Provide the (x, y) coordinate of the cell's center where the given text is located.  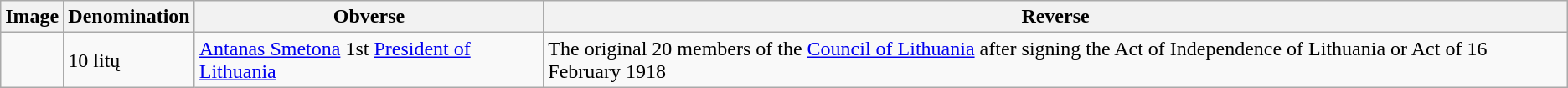
10 litų (129, 60)
Antanas Smetona 1st President of Lithuania (369, 60)
The original 20 members of the Council of Lithuania after signing the Act of Independence of Lithuania or Act of 16 February 1918 (1055, 60)
Denomination (129, 17)
Obverse (369, 17)
Reverse (1055, 17)
Image (32, 17)
